Scan for the cell matching the given text and deliver its (x, y) coordinate at center. 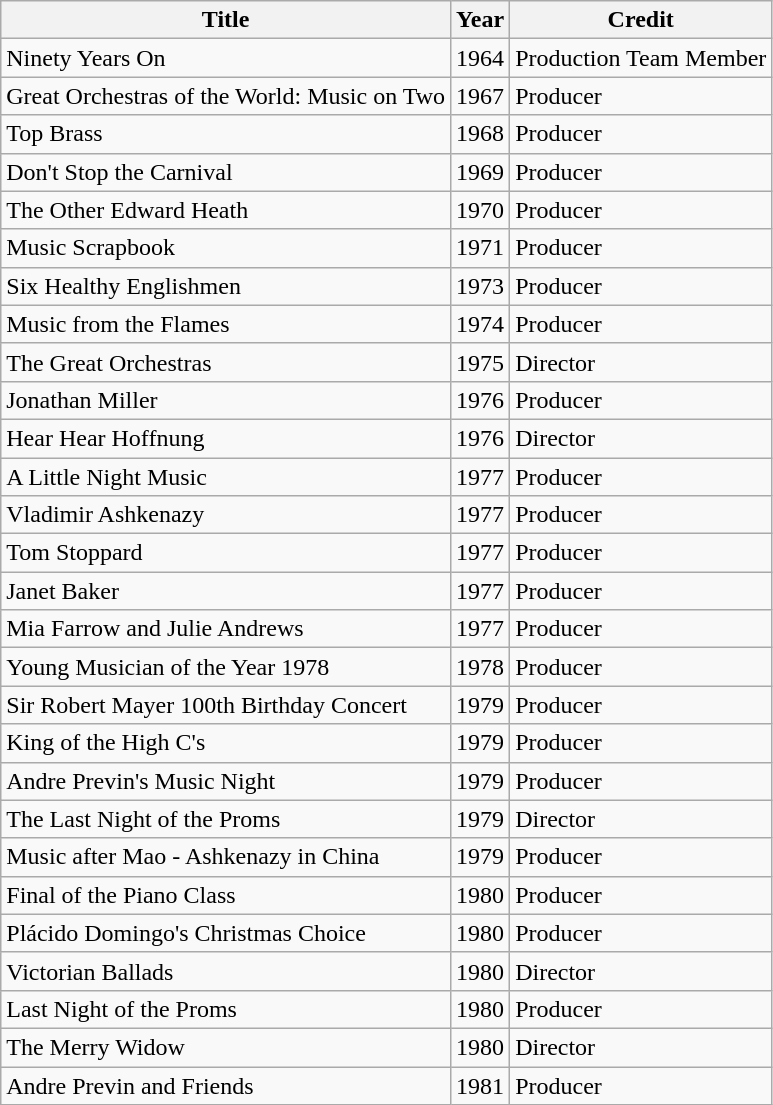
Plácido Domingo's Christmas Choice (226, 933)
1981 (480, 1085)
Last Night of the Proms (226, 1009)
Final of the Piano Class (226, 895)
1967 (480, 96)
Hear Hear Hoffnung (226, 438)
1969 (480, 172)
Six Healthy Englishmen (226, 286)
The Merry Widow (226, 1047)
The Last Night of the Proms (226, 819)
Production Team Member (641, 58)
Young Musician of the Year 1978 (226, 667)
Music Scrapbook (226, 248)
1970 (480, 210)
A Little Night Music (226, 477)
Mia Farrow and Julie Andrews (226, 629)
1974 (480, 324)
The Other Edward Heath (226, 210)
1973 (480, 286)
1968 (480, 134)
Andre Previn and Friends (226, 1085)
Victorian Ballads (226, 971)
1975 (480, 362)
Don't Stop the Carnival (226, 172)
Title (226, 20)
Music from the Flames (226, 324)
Year (480, 20)
Music after Mao - Ashkenazy in China (226, 857)
Vladimir Ashkenazy (226, 515)
Jonathan Miller (226, 400)
Credit (641, 20)
Tom Stoppard (226, 553)
1978 (480, 667)
1964 (480, 58)
1971 (480, 248)
King of the High C's (226, 743)
Great Orchestras of the World: Music on Two (226, 96)
Janet Baker (226, 591)
Andre Previn's Music Night (226, 781)
The Great Orchestras (226, 362)
Sir Robert Mayer 100th Birthday Concert (226, 705)
Top Brass (226, 134)
Ninety Years On (226, 58)
